Scan for the cell matching the given text and deliver its [X, Y] coordinate at center. 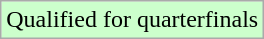
Qualified for quarterfinals [132, 20]
